Find where the given text appears and provide that cell's center as (x, y) coordinate. 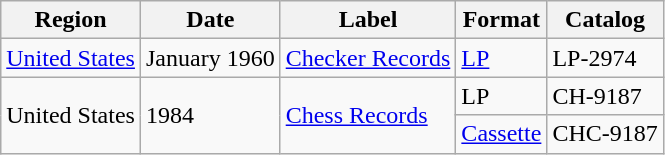
Format (502, 20)
Catalog (605, 20)
Checker Records (368, 58)
Cassette (502, 134)
January 1960 (210, 58)
Date (210, 20)
CH-9187 (605, 96)
LP-2974 (605, 58)
Region (71, 20)
Label (368, 20)
1984 (210, 115)
CHC-9187 (605, 134)
Chess Records (368, 115)
